Provide the [X, Y] coordinate of the cell's center where the given text is located.  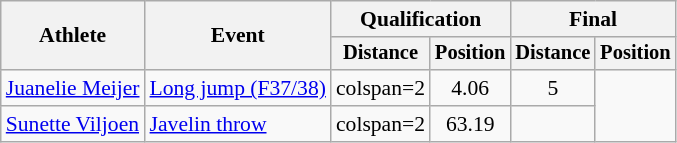
Athlete [73, 36]
Juanelie Meijer [73, 88]
63.19 [470, 124]
Javelin throw [238, 124]
Sunette Viljoen [73, 124]
Long jump (F37/38) [238, 88]
Final [592, 19]
4.06 [470, 88]
5 [552, 88]
Event [238, 36]
Qualification [420, 19]
